Return (X, Y) of the center of cell containing provided text 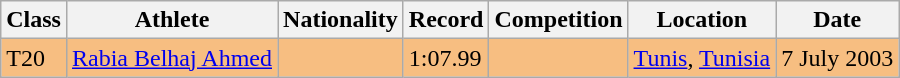
Location (702, 20)
Tunis, Tunisia (702, 58)
Athlete (172, 20)
7 July 2003 (838, 58)
Date (838, 20)
T20 (34, 58)
Competition (558, 20)
1:07.99 (446, 58)
Record (446, 20)
Class (34, 20)
Rabia Belhaj Ahmed (172, 58)
Nationality (341, 20)
